Scan for the cell matching the given text and deliver its [x, y] coordinate at center. 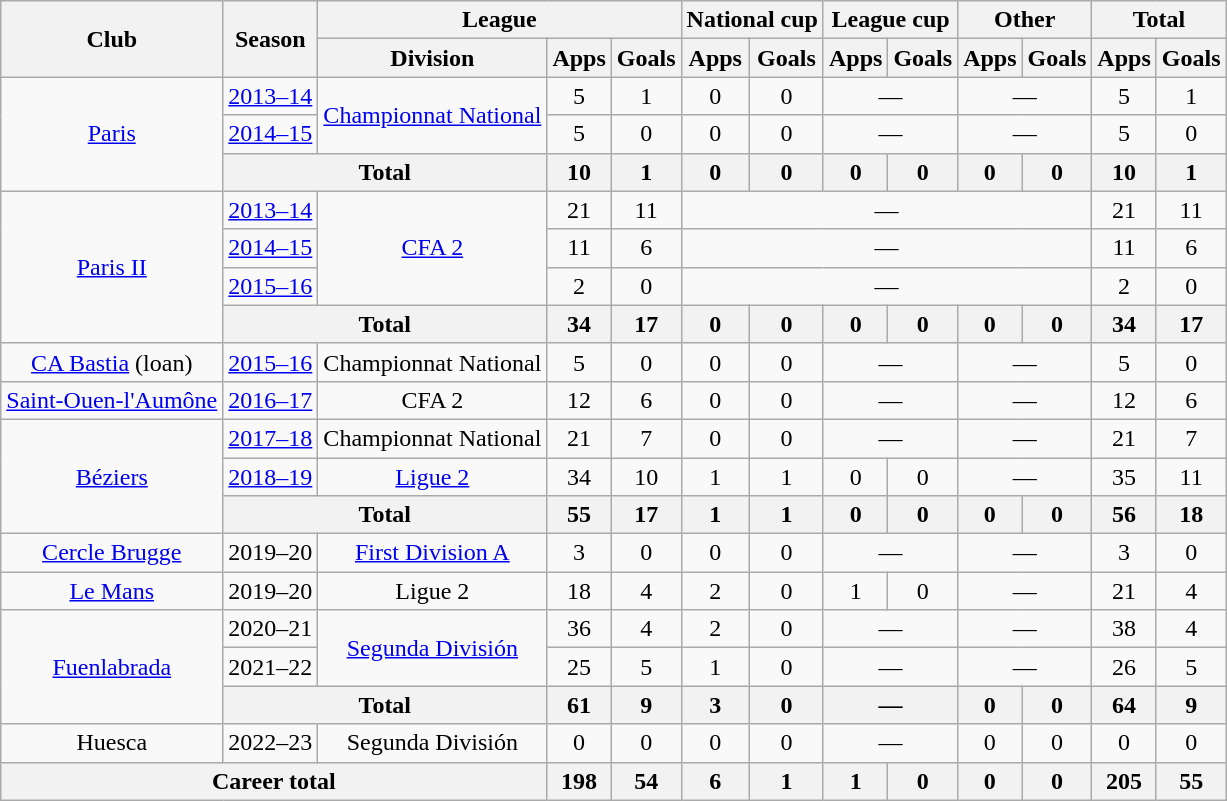
54 [646, 781]
38 [1124, 629]
Huesca [112, 743]
2018–19 [270, 477]
Cercle Brugge [112, 553]
Paris II [112, 267]
198 [579, 781]
25 [579, 667]
2016–17 [270, 400]
64 [1124, 705]
26 [1124, 667]
Saint-Ouen-l'Aumône [112, 400]
Career total [274, 781]
Béziers [112, 476]
League [500, 20]
2020–21 [270, 629]
Club [112, 39]
2017–18 [270, 438]
Le Mans [112, 591]
56 [1124, 515]
35 [1124, 477]
CA Bastia (loan) [112, 362]
League cup [890, 20]
Paris [112, 134]
36 [579, 629]
National cup [752, 20]
First Division A [432, 553]
2022–23 [270, 743]
Division [432, 58]
Other [1025, 20]
61 [579, 705]
2021–22 [270, 667]
Season [270, 39]
Fuenlabrada [112, 667]
205 [1124, 781]
